Locate the cell with the specified text and output its (X, Y) center coordinate. 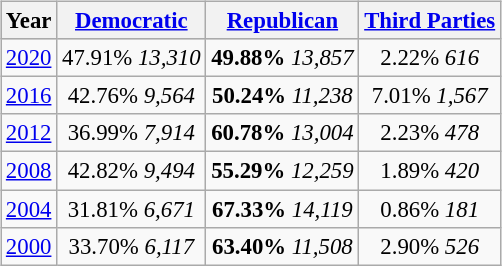
2.90% 526 (430, 246)
55.29% 12,259 (282, 171)
60.78% 13,004 (282, 133)
Year (29, 21)
47.91% 13,310 (132, 58)
2000 (29, 246)
2.22% 616 (430, 58)
49.88% 13,857 (282, 58)
67.33% 14,119 (282, 209)
2008 (29, 171)
Republican (282, 21)
2012 (29, 133)
7.01% 1,567 (430, 96)
Third Parties (430, 21)
63.40% 11,508 (282, 246)
2004 (29, 209)
0.86% 181 (430, 209)
33.70% 6,117 (132, 246)
36.99% 7,914 (132, 133)
42.76% 9,564 (132, 96)
2016 (29, 96)
50.24% 11,238 (282, 96)
Democratic (132, 21)
42.82% 9,494 (132, 171)
2.23% 478 (430, 133)
2020 (29, 58)
1.89% 420 (430, 171)
31.81% 6,671 (132, 209)
